Capture the cell that displays the provided text and extract its (X, Y) central coordinate. 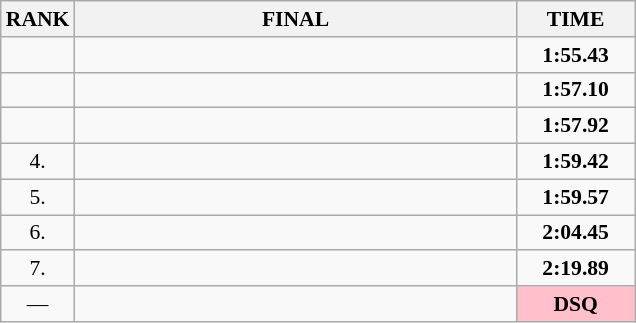
2:04.45 (576, 233)
1:55.43 (576, 55)
1:57.92 (576, 126)
1:57.10 (576, 90)
DSQ (576, 304)
FINAL (295, 19)
1:59.57 (576, 197)
— (38, 304)
RANK (38, 19)
1:59.42 (576, 162)
6. (38, 233)
4. (38, 162)
5. (38, 197)
TIME (576, 19)
2:19.89 (576, 269)
7. (38, 269)
